Search for the cell housing the specified text and yield its (X, Y) center coordinate. 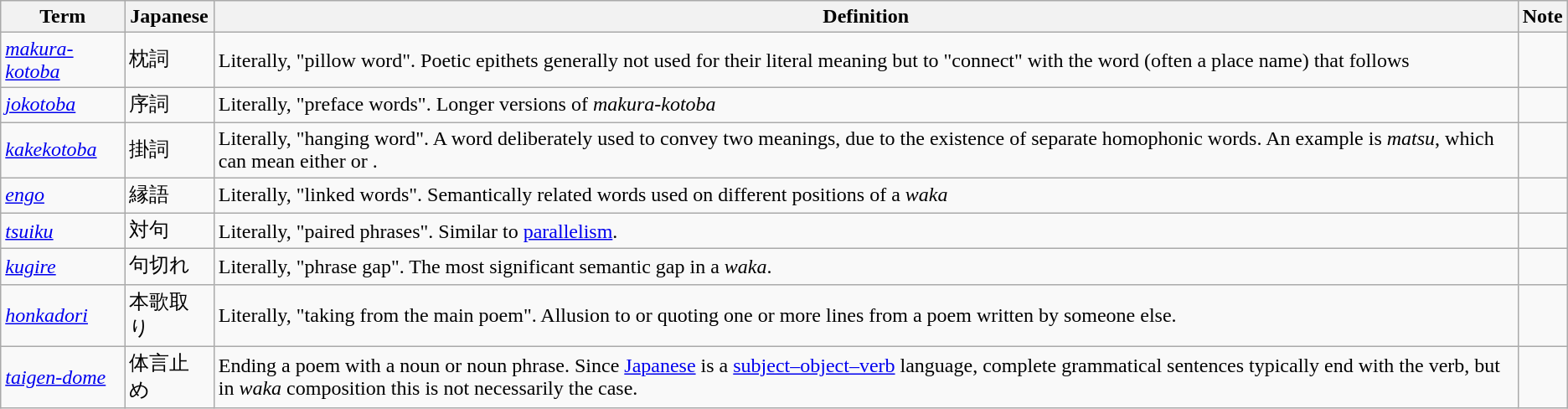
engo (63, 196)
Note (1543, 17)
本歌取り (169, 315)
縁語 (169, 196)
honkadori (63, 315)
Literally, "phrase gap". The most significant semantic gap in a waka. (866, 267)
体言止め (169, 377)
kakekotoba (63, 149)
Term (63, 17)
対句 (169, 231)
Literally, "paired phrases". Similar to parallelism. (866, 231)
序詞 (169, 106)
tsuiku (63, 231)
掛詞 (169, 149)
Definition (866, 17)
句切れ (169, 267)
taigen-dome (63, 377)
枕詞 (169, 60)
Literally, "taking from the main poem". Allusion to or quoting one or more lines from a poem written by someone else. (866, 315)
jokotoba (63, 106)
kugire (63, 267)
Japanese (169, 17)
makura-kotoba (63, 60)
Literally, "linked words". Semantically related words used on different positions of a waka (866, 196)
Literally, "preface words". Longer versions of makura-kotoba (866, 106)
